Search for the cell housing the specified text and yield its [X, Y] center coordinate. 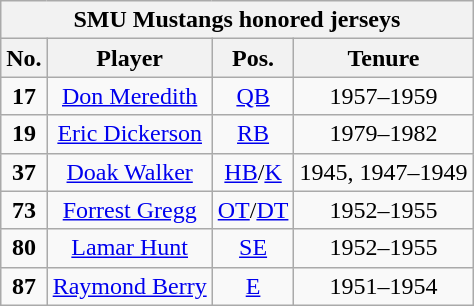
37 [24, 172]
Raymond Berry [130, 286]
Player [130, 58]
QB [253, 96]
RB [253, 134]
87 [24, 286]
SE [253, 248]
No. [24, 58]
Doak Walker [130, 172]
80 [24, 248]
Lamar Hunt [130, 248]
E [253, 286]
19 [24, 134]
Pos. [253, 58]
OT/DT [253, 210]
Tenure [384, 58]
SMU Mustangs honored jerseys [237, 20]
Don Meredith [130, 96]
1979–1982 [384, 134]
Eric Dickerson [130, 134]
17 [24, 96]
HB/K [253, 172]
1957–1959 [384, 96]
73 [24, 210]
1945, 1947–1949 [384, 172]
Forrest Gregg [130, 210]
1951–1954 [384, 286]
